Detect which cell encompasses the target text, then output its [x, y] center coordinate. 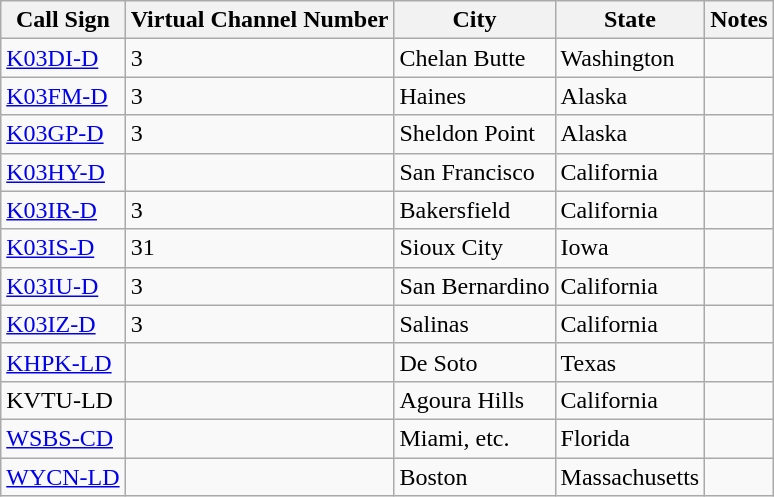
Notes [739, 20]
Sioux City [474, 248]
K03IS-D [63, 248]
Chelan Butte [474, 58]
Haines [474, 96]
K03IR-D [63, 210]
Texas [630, 362]
WYCN-LD [63, 477]
San Bernardino [474, 286]
K03DI-D [63, 58]
Iowa [630, 248]
De Soto [474, 362]
KVTU-LD [63, 400]
K03GP-D [63, 134]
Virtual Channel Number [260, 20]
Massachusetts [630, 477]
WSBS-CD [63, 438]
State [630, 20]
K03IU-D [63, 286]
K03FM-D [63, 96]
Call Sign [63, 20]
Miami, etc. [474, 438]
KHPK-LD [63, 362]
Bakersfield [474, 210]
Agoura Hills [474, 400]
San Francisco [474, 172]
31 [260, 248]
Washington [630, 58]
Salinas [474, 324]
Boston [474, 477]
City [474, 20]
K03HY-D [63, 172]
Florida [630, 438]
K03IZ-D [63, 324]
Sheldon Point [474, 134]
